Detect which cell encompasses the target text, then output its (x, y) center coordinate. 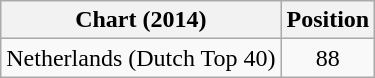
Netherlands (Dutch Top 40) (141, 58)
Chart (2014) (141, 20)
88 (328, 58)
Position (328, 20)
